Pinpoint the cell where the given text exists, returning its [x, y] midpoint coordinate. 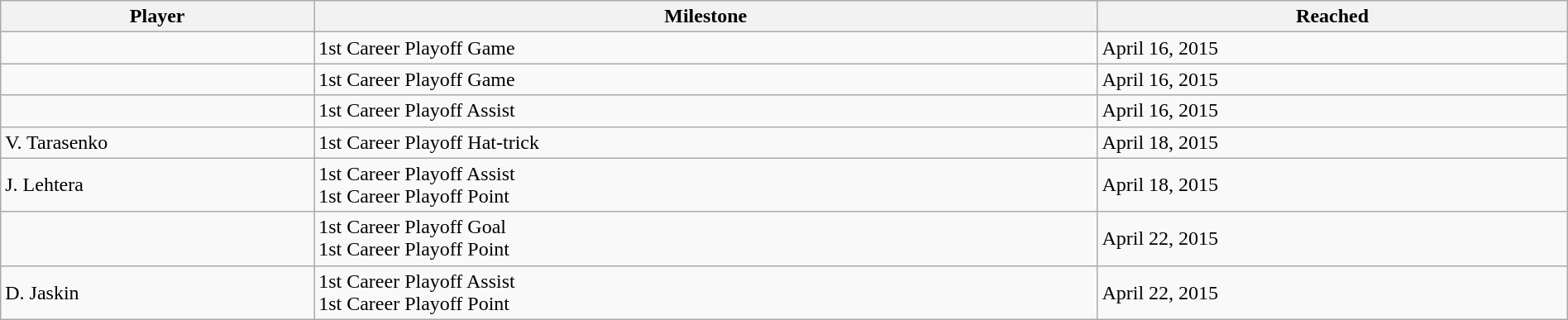
1st Career Playoff Hat-trick [706, 142]
1st Career Playoff Assist [706, 111]
Player [157, 17]
1st Career Playoff Goal1st Career Playoff Point [706, 238]
Reached [1332, 17]
V. Tarasenko [157, 142]
Milestone [706, 17]
D. Jaskin [157, 293]
J. Lehtera [157, 185]
